Output the [X, Y] coordinate of the center of the cell containing the given text.  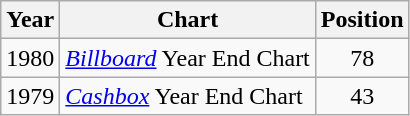
Position [362, 20]
Cashbox Year End Chart [188, 96]
Chart [188, 20]
Billboard Year End Chart [188, 58]
78 [362, 58]
43 [362, 96]
1979 [30, 96]
Year [30, 20]
1980 [30, 58]
